Capture the cell that displays the provided text and extract its [x, y] central coordinate. 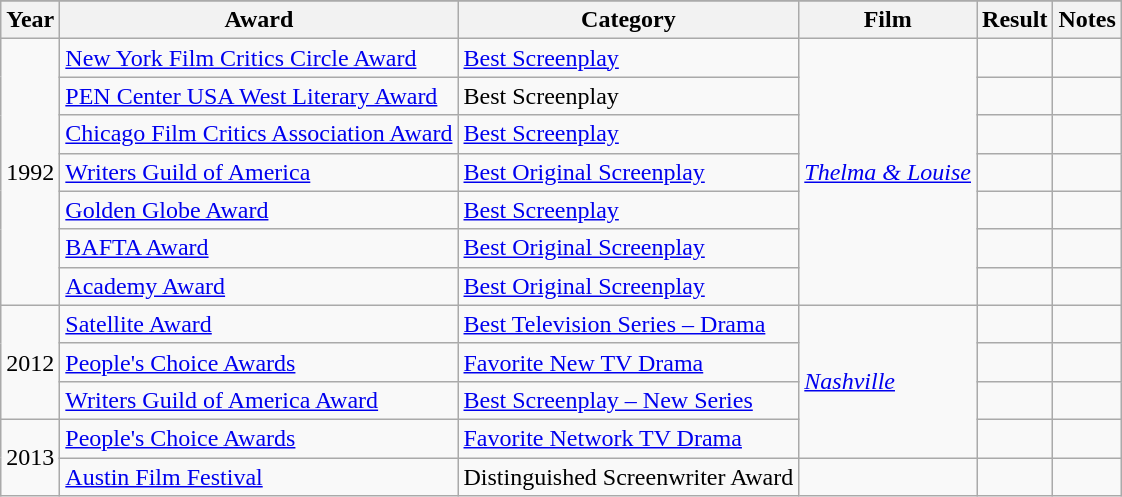
Austin Film Festival [259, 477]
Notes [1087, 20]
Writers Guild of America Award [259, 400]
Thelma & Louise [888, 172]
Category [628, 20]
Award [259, 20]
Satellite Award [259, 324]
Result [1015, 20]
Nashville [888, 381]
Film [888, 20]
Best Screenplay – New Series [628, 400]
Academy Award [259, 286]
Favorite Network TV Drama [628, 438]
Best Television Series – Drama [628, 324]
2012 [30, 362]
Golden Globe Award [259, 210]
2013 [30, 457]
Year [30, 20]
Favorite New TV Drama [628, 362]
PEN Center USA West Literary Award [259, 96]
BAFTA Award [259, 248]
Chicago Film Critics Association Award [259, 134]
Writers Guild of America [259, 172]
New York Film Critics Circle Award [259, 58]
1992 [30, 172]
Distinguished Screenwriter Award [628, 477]
